Search for the cell housing the specified text and yield its (X, Y) center coordinate. 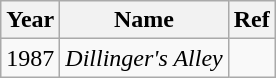
Year (30, 20)
Dillinger's Alley (144, 58)
Ref (252, 20)
1987 (30, 58)
Name (144, 20)
